Search for the cell housing the specified text and yield its (X, Y) center coordinate. 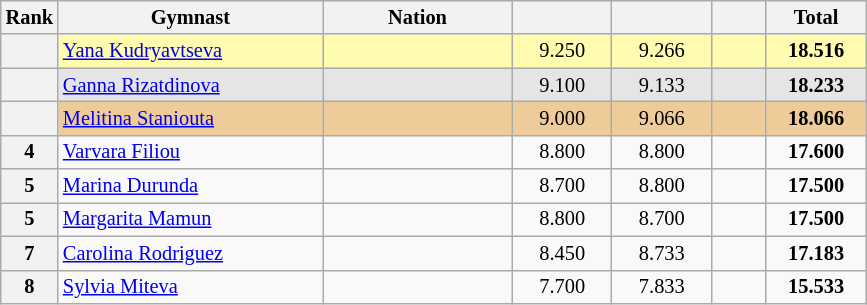
Sylvia Miteva (190, 287)
Yana Kudryavtseva (190, 51)
Marina Durunda (190, 186)
Melitina Staniouta (190, 118)
Varvara Filiou (190, 152)
9.100 (562, 85)
9.250 (562, 51)
8.733 (662, 253)
Gymnast (190, 17)
18.233 (816, 85)
4 (30, 152)
15.533 (816, 287)
7.833 (662, 287)
Rank (30, 17)
Carolina Rodriguez (190, 253)
8 (30, 287)
Margarita Mamun (190, 219)
7 (30, 253)
Ganna Rizatdinova (190, 85)
9.000 (562, 118)
8.450 (562, 253)
18.516 (816, 51)
17.600 (816, 152)
9.266 (662, 51)
9.133 (662, 85)
18.066 (816, 118)
Nation (418, 17)
7.700 (562, 287)
9.066 (662, 118)
Total (816, 17)
17.183 (816, 253)
